From the cell containing the given text, extract its center point as (X, Y) coordinate. 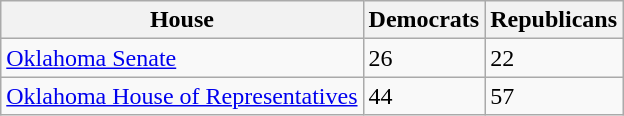
26 (424, 58)
22 (554, 58)
Oklahoma Senate (182, 58)
Democrats (424, 20)
House (182, 20)
Republicans (554, 20)
57 (554, 96)
44 (424, 96)
Oklahoma House of Representatives (182, 96)
